Provide the [x, y] coordinate of the cell's center where the given text is located.  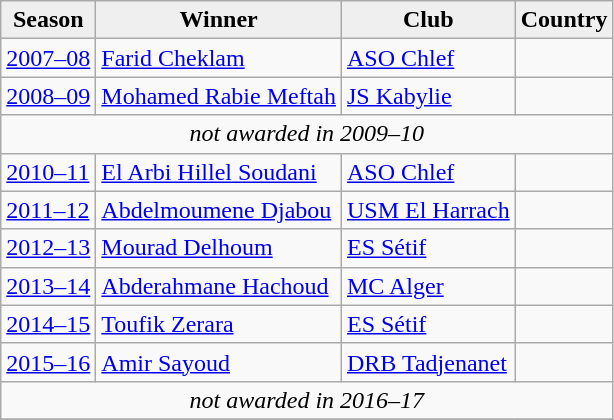
Farid Cheklam [219, 58]
Mourad Delhoum [219, 248]
DRB Tadjenanet [428, 362]
USM El Harrach [428, 210]
Winner [219, 20]
2008–09 [48, 96]
Amir Sayoud [219, 362]
MC Alger [428, 286]
Abdelmoumene Djabou [219, 210]
2012–13 [48, 248]
Toufik Zerara [219, 324]
El Arbi Hillel Soudani [219, 172]
Abderahmane Hachoud [219, 286]
not awarded in 2016–17 [307, 400]
JS Kabylie [428, 96]
2014–15 [48, 324]
2011–12 [48, 210]
2010–11 [48, 172]
Season [48, 20]
2015–16 [48, 362]
2007–08 [48, 58]
Mohamed Rabie Meftah [219, 96]
Country [564, 20]
Club [428, 20]
2013–14 [48, 286]
not awarded in 2009–10 [307, 134]
